Search for the cell housing the specified text and yield its [X, Y] center coordinate. 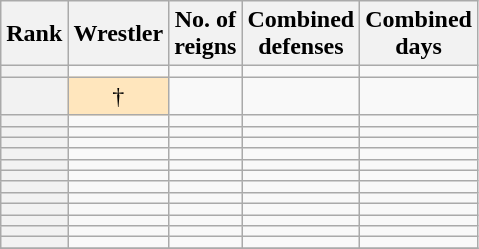
Rank [34, 34]
† [118, 96]
No. ofreigns [206, 34]
Wrestler [118, 34]
Combineddays [419, 34]
Combineddefenses [301, 34]
